Return the (X, Y) coordinate for the center point of the cell that contains the specified text.  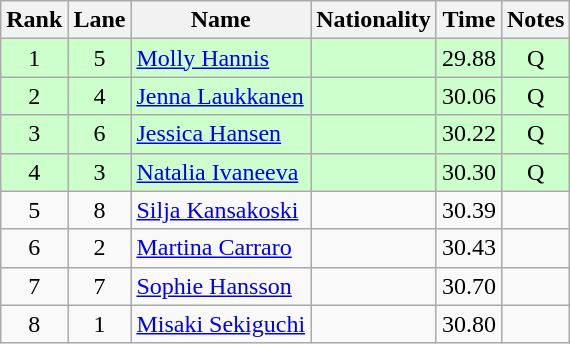
Nationality (374, 20)
Molly Hannis (221, 58)
30.22 (468, 134)
Silja Kansakoski (221, 210)
Natalia Ivaneeva (221, 172)
Rank (34, 20)
Lane (100, 20)
30.06 (468, 96)
29.88 (468, 58)
Misaki Sekiguchi (221, 324)
Martina Carraro (221, 248)
Notes (535, 20)
Jessica Hansen (221, 134)
30.43 (468, 248)
Time (468, 20)
30.39 (468, 210)
Name (221, 20)
30.70 (468, 286)
30.80 (468, 324)
30.30 (468, 172)
Sophie Hansson (221, 286)
Jenna Laukkanen (221, 96)
